Find where the given text appears and provide that cell's center as [x, y] coordinate. 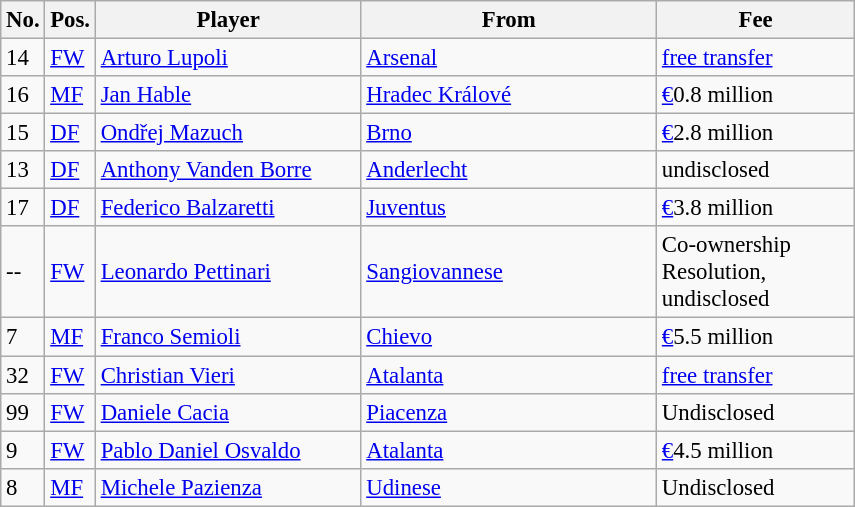
Arsenal [509, 58]
Udinese [509, 487]
Michele Pazienza [228, 487]
Jan Hable [228, 95]
-- [23, 272]
99 [23, 412]
Arturo Lupoli [228, 58]
17 [23, 208]
€3.8 million [756, 208]
€0.8 million [756, 95]
15 [23, 133]
Pos. [70, 20]
Federico Balzaretti [228, 208]
No. [23, 20]
Brno [509, 133]
13 [23, 170]
9 [23, 450]
Juventus [509, 208]
Anderlecht [509, 170]
14 [23, 58]
Fee [756, 20]
Piacenza [509, 412]
€5.5 million [756, 337]
undisclosed [756, 170]
From [509, 20]
Christian Vieri [228, 375]
16 [23, 95]
Leonardo Pettinari [228, 272]
Franco Semioli [228, 337]
Co-ownership Resolution, undisclosed [756, 272]
Daniele Cacia [228, 412]
€4.5 million [756, 450]
Chievo [509, 337]
Pablo Daniel Osvaldo [228, 450]
Player [228, 20]
Hradec Králové [509, 95]
Ondřej Mazuch [228, 133]
32 [23, 375]
Anthony Vanden Borre [228, 170]
7 [23, 337]
Sangiovannese [509, 272]
€2.8 million [756, 133]
8 [23, 487]
